From the cell containing the given text, extract its center point as (X, Y) coordinate. 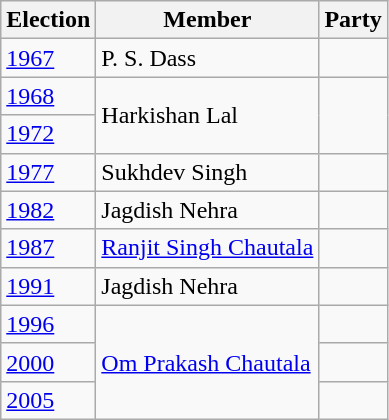
Om Prakash Chautala (208, 362)
Harkishan Lal (208, 115)
2000 (48, 362)
Member (208, 20)
2005 (48, 400)
1996 (48, 324)
Ranjit Singh Chautala (208, 248)
Party (353, 20)
1972 (48, 134)
Sukhdev Singh (208, 172)
P. S. Dass (208, 58)
1991 (48, 286)
1968 (48, 96)
1982 (48, 210)
1967 (48, 58)
1987 (48, 248)
Election (48, 20)
1977 (48, 172)
